Capture the cell that displays the provided text and extract its [X, Y] central coordinate. 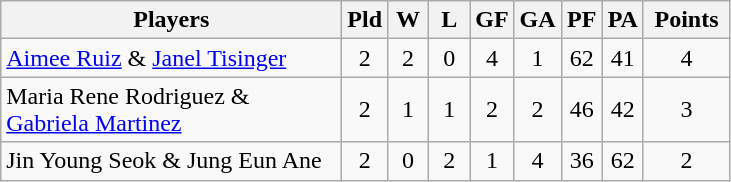
Aimee Ruiz & Janel Tisinger [172, 58]
GA [538, 20]
Points [686, 20]
PA [622, 20]
3 [686, 110]
46 [582, 110]
41 [622, 58]
W [408, 20]
Jin Young Seok & Jung Eun Ane [172, 161]
36 [582, 161]
Pld [365, 20]
L [450, 20]
42 [622, 110]
Players [172, 20]
PF [582, 20]
GF [492, 20]
Maria Rene Rodriguez & Gabriela Martinez [172, 110]
